Identify which cell holds the provided text, then report its [x, y] central coordinate. 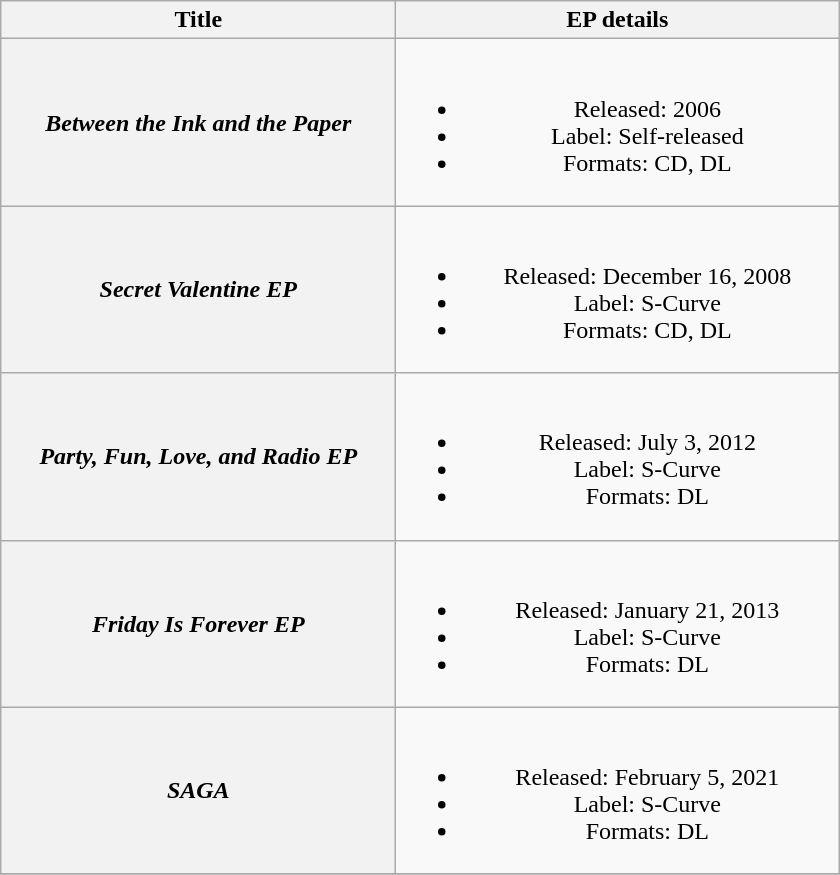
Released: December 16, 2008Label: S-CurveFormats: CD, DL [618, 290]
Released: February 5, 2021Label: S-CurveFormats: DL [618, 790]
Released: 2006Label: Self-releasedFormats: CD, DL [618, 122]
EP details [618, 20]
Released: July 3, 2012Label: S-CurveFormats: DL [618, 456]
Friday Is Forever EP [198, 624]
Secret Valentine EP [198, 290]
Between the Ink and the Paper [198, 122]
SAGA [198, 790]
Released: January 21, 2013Label: S-CurveFormats: DL [618, 624]
Party, Fun, Love, and Radio EP [198, 456]
Title [198, 20]
